Return the (x, y) coordinate for the center point of the cell that contains the specified text.  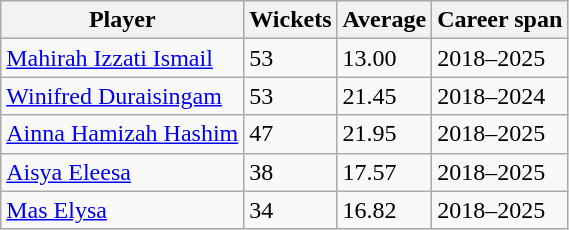
16.82 (384, 210)
Player (122, 20)
17.57 (384, 172)
34 (290, 210)
Ainna Hamizah Hashim (122, 134)
Winifred Duraisingam (122, 96)
Aisya Eleesa (122, 172)
21.45 (384, 96)
Mahirah Izzati Ismail (122, 58)
2018–2024 (500, 96)
38 (290, 172)
13.00 (384, 58)
47 (290, 134)
Average (384, 20)
Career span (500, 20)
21.95 (384, 134)
Wickets (290, 20)
Mas Elysa (122, 210)
